Return (X, Y) of the center of cell containing provided text 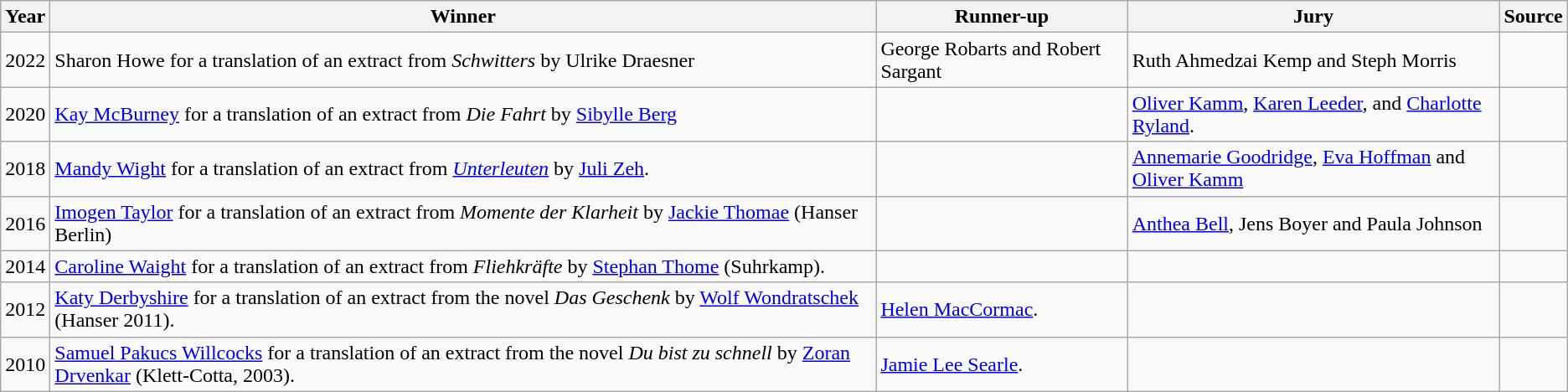
Sharon Howe for a translation of an extract from Schwitters by Ulrike Draesner (463, 60)
Winner (463, 17)
Kay McBurney for a translation of an extract from Die Fahrt by Sibylle Berg (463, 114)
Year (25, 17)
Anthea Bell, Jens Boyer and Paula Johnson (1313, 223)
George Robarts and Robert Sargant (1002, 60)
Jury (1313, 17)
2018 (25, 169)
2014 (25, 266)
2012 (25, 310)
2022 (25, 60)
2010 (25, 364)
Ruth Ahmedzai Kemp and Steph Morris (1313, 60)
Katy Derbyshire for a translation of an extract from the novel Das Geschenk by Wolf Wondratschek (Hanser 2011). (463, 310)
2016 (25, 223)
Imogen Taylor for a translation of an extract from Momente der Klarheit by Jackie Thomae (Hanser Berlin) (463, 223)
Source (1533, 17)
Runner-up (1002, 17)
2020 (25, 114)
Samuel Pakucs Willcocks for a translation of an extract from the novel Du bist zu schnell by Zoran Drvenkar (Klett-Cotta, 2003). (463, 364)
Helen MacCormac. (1002, 310)
Mandy Wight for a translation of an extract from Unterleuten by Juli Zeh. (463, 169)
Oliver Kamm, Karen Leeder, and Charlotte Ryland. (1313, 114)
Annemarie Goodridge, Eva Hoffman and Oliver Kamm (1313, 169)
Caroline Waight for a translation of an extract from Fliehkräfte by Stephan Thome (Suhrkamp). (463, 266)
Jamie Lee Searle. (1002, 364)
